Return the [x, y] coordinate for the center point of the cell that contains the specified text.  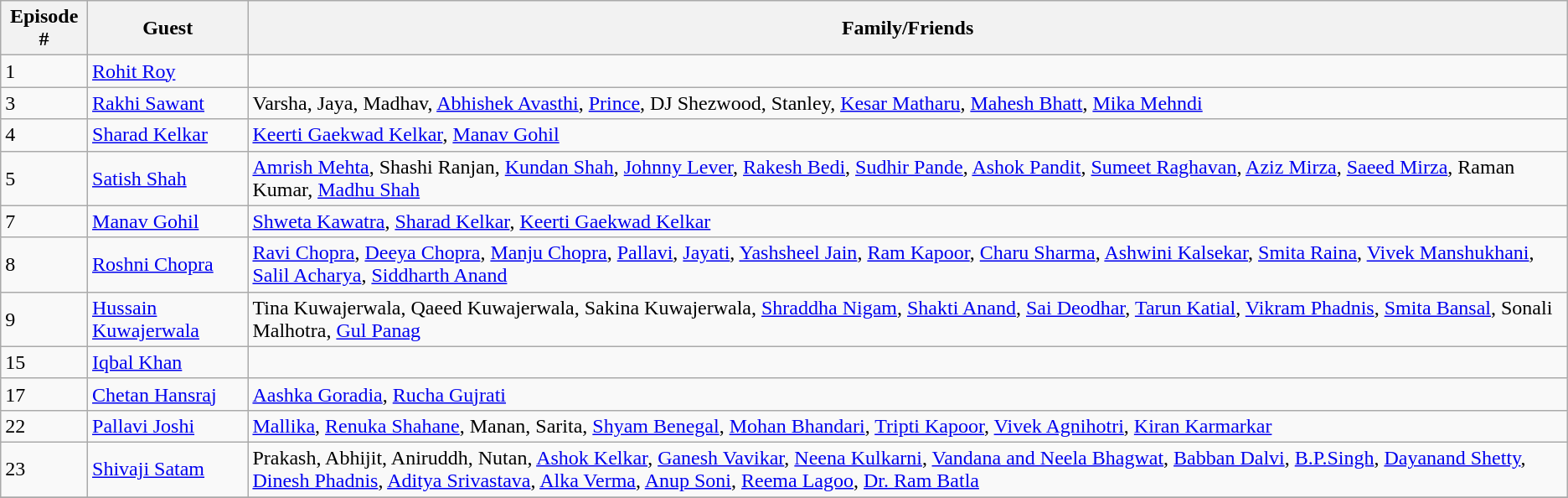
Episode # [44, 29]
Iqbal Khan [168, 362]
Pallavi Joshi [168, 426]
Shivaji Satam [168, 469]
4 [44, 135]
15 [44, 362]
7 [44, 221]
Rakhi Sawant [168, 103]
5 [44, 178]
22 [44, 426]
Hussain Kuwajerwala [168, 319]
Mallika, Renuka Shahane, Manan, Sarita, Shyam Benegal, Mohan Bhandari, Tripti Kapoor, Vivek Agnihotri, Kiran Karmarkar [908, 426]
Roshni Chopra [168, 265]
Guest [168, 29]
Manav Gohil [168, 221]
Sharad Kelkar [168, 135]
8 [44, 265]
Shweta Kawatra, Sharad Kelkar, Keerti Gaekwad Kelkar [908, 221]
Family/Friends [908, 29]
3 [44, 103]
Satish Shah [168, 178]
Aashka Goradia, Rucha Gujrati [908, 394]
23 [44, 469]
17 [44, 394]
Chetan Hansraj [168, 394]
Keerti Gaekwad Kelkar, Manav Gohil [908, 135]
9 [44, 319]
Varsha, Jaya, Madhav, Abhishek Avasthi, Prince, DJ Shezwood, Stanley, Kesar Matharu, Mahesh Bhatt, Mika Mehndi [908, 103]
Rohit Roy [168, 71]
1 [44, 71]
